Output the [X, Y] coordinate of the center of the cell containing the given text.  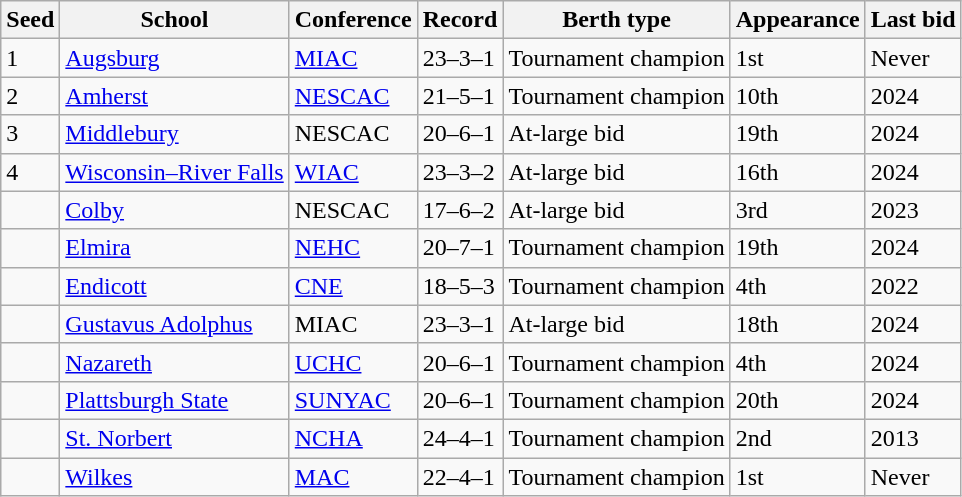
21–5–1 [460, 96]
CNE [353, 286]
20th [798, 400]
Augsburg [174, 58]
24–4–1 [460, 438]
4 [30, 172]
Record [460, 20]
3 [30, 134]
2022 [913, 286]
Amherst [174, 96]
20–7–1 [460, 248]
School [174, 20]
18–5–3 [460, 286]
Colby [174, 210]
Wilkes [174, 477]
NEHC [353, 248]
1 [30, 58]
Berth type [616, 20]
UCHC [353, 362]
SUNYAC [353, 400]
Middlebury [174, 134]
22–4–1 [460, 477]
3rd [798, 210]
23–3–2 [460, 172]
Conference [353, 20]
2nd [798, 438]
2013 [913, 438]
17–6–2 [460, 210]
2023 [913, 210]
18th [798, 324]
NCHA [353, 438]
MAC [353, 477]
Wisconsin–River Falls [174, 172]
Endicott [174, 286]
St. Norbert [174, 438]
2 [30, 96]
10th [798, 96]
Gustavus Adolphus [174, 324]
Elmira [174, 248]
WIAC [353, 172]
Appearance [798, 20]
Plattsburgh State [174, 400]
Seed [30, 20]
Nazareth [174, 362]
16th [798, 172]
Last bid [913, 20]
